Identify which cell holds the provided text, then report its (x, y) central coordinate. 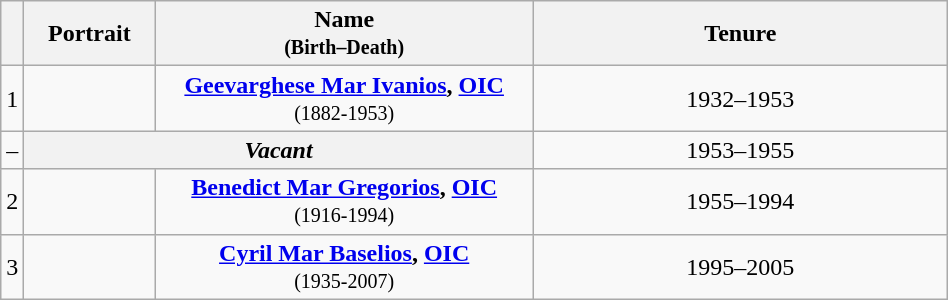
Name(Birth–Death) (344, 34)
Cyril Mar Baselios, OIC(1935-2007) (344, 266)
– (12, 150)
1932–1953 (740, 98)
1953–1955 (740, 150)
Benedict Mar Gregorios, OIC(1916-1994) (344, 202)
3 (12, 266)
1955–1994 (740, 202)
Vacant (279, 150)
1 (12, 98)
Geevarghese Mar Ivanios, OIC(1882-1953) (344, 98)
1995–2005 (740, 266)
2 (12, 202)
Tenure (740, 34)
Portrait (90, 34)
